Determine the (x, y) coordinate at the center of the cell enclosing the given text.  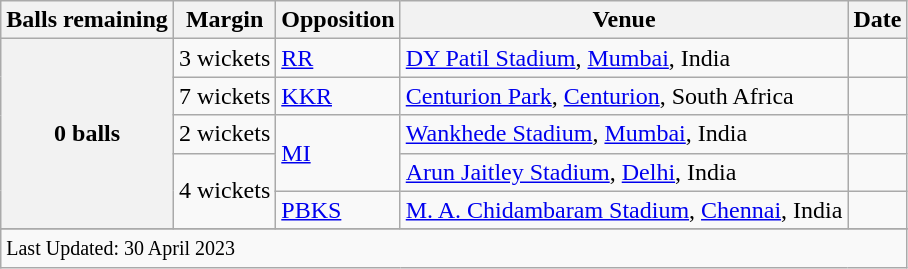
3 wickets (224, 58)
0 balls (88, 134)
Margin (224, 20)
Date (878, 20)
Balls remaining (88, 20)
Opposition (338, 20)
DY Patil Stadium, Mumbai, India (624, 58)
MI (338, 153)
4 wickets (224, 191)
M. A. Chidambaram Stadium, Chennai, India (624, 210)
RR (338, 58)
Centurion Park, Centurion, South Africa (624, 96)
Last Updated: 30 April 2023 (454, 248)
PBKS (338, 210)
Wankhede Stadium, Mumbai, India (624, 134)
7 wickets (224, 96)
2 wickets (224, 134)
Venue (624, 20)
Arun Jaitley Stadium, Delhi, India (624, 172)
KKR (338, 96)
